Extract the [x, y] coordinate from the center of the cell holding the provided text.  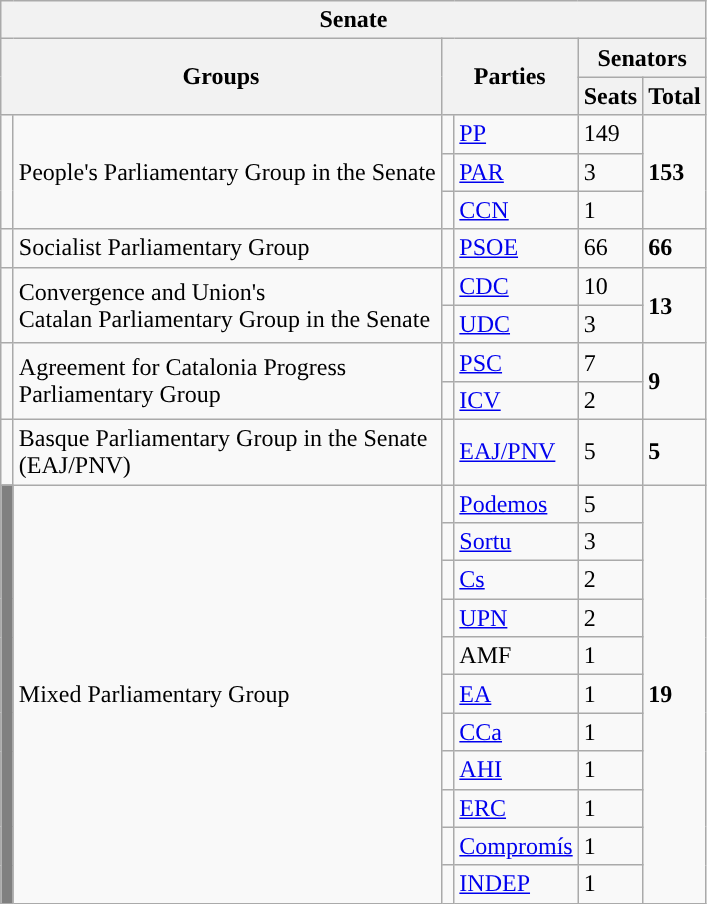
149 [610, 134]
Senate [354, 20]
Convergence and Union'sCatalan Parliamentary Group in the Senate [227, 305]
CCa [516, 732]
9 [675, 381]
AHI [516, 770]
PSOE [516, 248]
EAJ/PNV [516, 452]
UPN [516, 618]
INDEP [516, 884]
PP [516, 134]
Compromís [516, 846]
Sortu [516, 542]
153 [675, 172]
Parties [510, 77]
Podemos [516, 503]
Senators [642, 58]
Cs [516, 580]
10 [610, 286]
7 [610, 362]
People's Parliamentary Group in the Senate [227, 172]
PSC [516, 362]
Basque Parliamentary Group in the Senate(EAJ/PNV) [227, 452]
EA [516, 694]
19 [675, 694]
UDC [516, 324]
Agreement for Catalonia ProgressParliamentary Group [227, 381]
Seats [610, 96]
Total [675, 96]
13 [675, 305]
PAR [516, 172]
Mixed Parliamentary Group [227, 694]
Groups [222, 77]
Socialist Parliamentary Group [227, 248]
CDC [516, 286]
CCN [516, 210]
AMF [516, 656]
ERC [516, 808]
ICV [516, 400]
